Determine the [X, Y] coordinate at the center of the cell enclosing the given text.  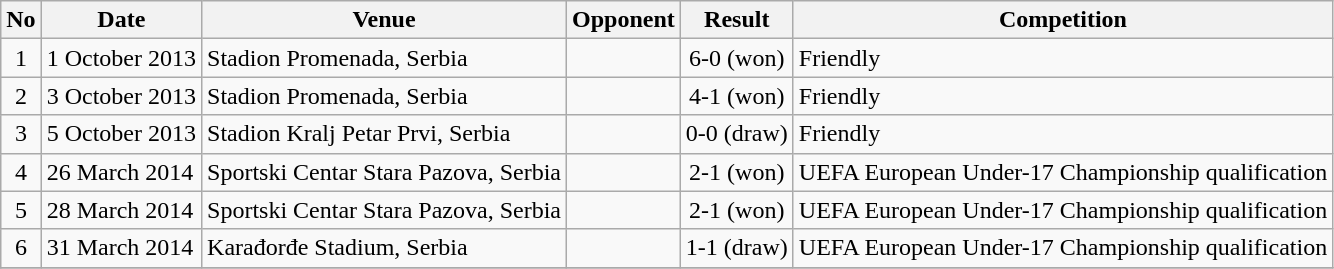
Karađorđe Stadium, Serbia [384, 248]
3 [21, 134]
Venue [384, 20]
Competition [1062, 20]
3 October 2013 [121, 96]
1-1 (draw) [736, 248]
Date [121, 20]
6 [21, 248]
Stadion Kralj Petar Prvi, Serbia [384, 134]
31 March 2014 [121, 248]
5 October 2013 [121, 134]
4 [21, 172]
28 March 2014 [121, 210]
5 [21, 210]
Result [736, 20]
1 October 2013 [121, 58]
1 [21, 58]
4-1 (won) [736, 96]
0-0 (draw) [736, 134]
2 [21, 96]
26 March 2014 [121, 172]
6-0 (won) [736, 58]
No [21, 20]
Opponent [624, 20]
